Locate the cell with the specified text and output its [x, y] center coordinate. 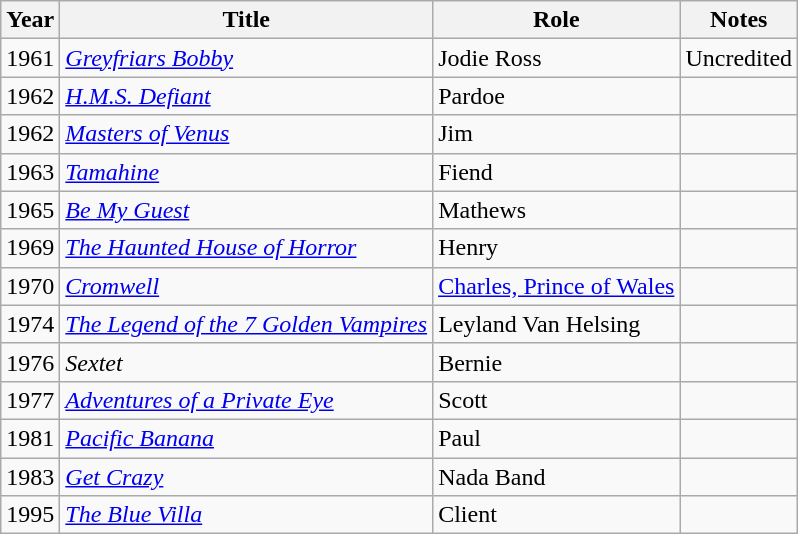
Pardoe [556, 96]
Bernie [556, 362]
Role [556, 20]
1976 [30, 362]
The Blue Villa [246, 515]
The Haunted House of Horror [246, 248]
Cromwell [246, 286]
Jim [556, 134]
Jodie Ross [556, 58]
1963 [30, 172]
Uncredited [739, 58]
Fiend [556, 172]
Henry [556, 248]
Paul [556, 438]
1995 [30, 515]
Scott [556, 400]
Sextet [246, 362]
Charles, Prince of Wales [556, 286]
Title [246, 20]
H.M.S. Defiant [246, 96]
Greyfriars Bobby [246, 58]
1965 [30, 210]
Year [30, 20]
Client [556, 515]
Notes [739, 20]
Tamahine [246, 172]
Be My Guest [246, 210]
Leyland Van Helsing [556, 324]
Get Crazy [246, 477]
The Legend of the 7 Golden Vampires [246, 324]
Mathews [556, 210]
Nada Band [556, 477]
1961 [30, 58]
Adventures of a Private Eye [246, 400]
Masters of Venus [246, 134]
Pacific Banana [246, 438]
1983 [30, 477]
1970 [30, 286]
1974 [30, 324]
1969 [30, 248]
1977 [30, 400]
1981 [30, 438]
